Identify which cell holds the provided text, then report its (x, y) central coordinate. 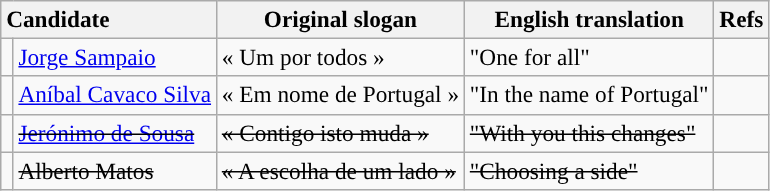
Candidate (109, 19)
Original slogan (340, 19)
« Em nome de Portugal » (340, 95)
"With you this changes" (589, 133)
"In the name of Portugal" (589, 95)
« Contigo isto muda » (340, 133)
Aníbal Cavaco Silva (114, 95)
English translation (589, 19)
« Um por todos » (340, 57)
Refs (742, 19)
« A escolha de um lado » (340, 170)
Alberto Matos (114, 170)
"One for all" (589, 57)
"Choosing a side" (589, 170)
Jorge Sampaio (114, 57)
Jerónimo de Sousa (114, 133)
